From the cell containing the given text, extract its center point as (X, Y) coordinate. 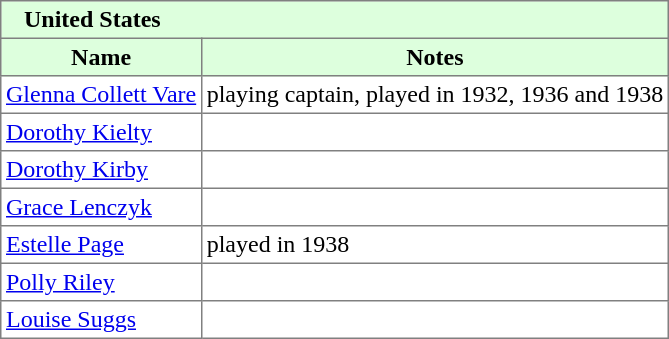
United States (335, 20)
Polly Riley (102, 282)
Estelle Page (102, 245)
Glenna Collett Vare (102, 95)
played in 1938 (434, 245)
Notes (434, 57)
playing captain, played in 1932, 1936 and 1938 (434, 95)
Grace Lenczyk (102, 207)
Name (102, 57)
Dorothy Kielty (102, 132)
Dorothy Kirby (102, 170)
Louise Suggs (102, 320)
